Pinpoint the cell where the given text exists, returning its (X, Y) midpoint coordinate. 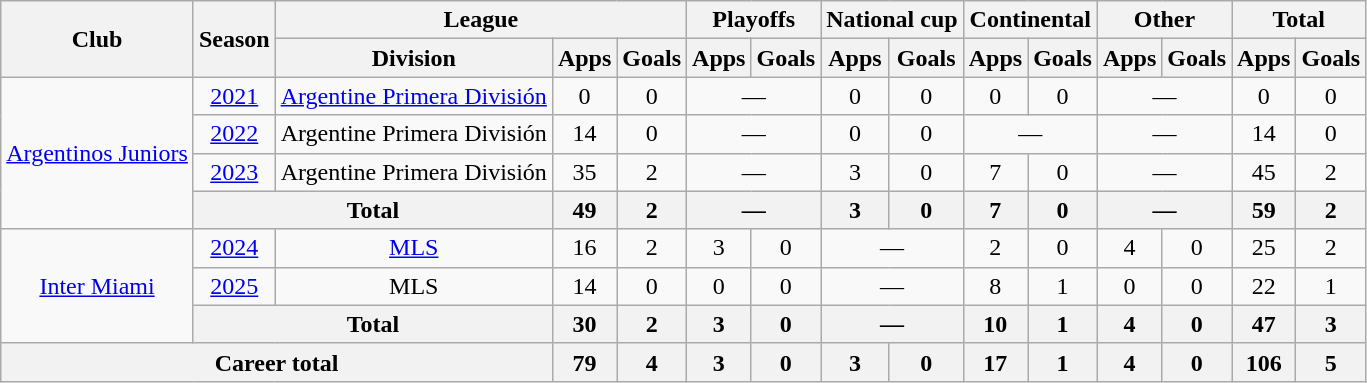
2025 (234, 286)
National cup (892, 20)
35 (584, 172)
2022 (234, 134)
Career total (277, 362)
10 (995, 324)
45 (1264, 172)
47 (1264, 324)
Playoffs (754, 20)
22 (1264, 286)
106 (1264, 362)
30 (584, 324)
2021 (234, 96)
16 (584, 248)
2024 (234, 248)
17 (995, 362)
59 (1264, 210)
5 (1331, 362)
49 (584, 210)
League (480, 20)
Argentinos Juniors (98, 153)
Season (234, 39)
Other (1164, 20)
Division (414, 58)
8 (995, 286)
Continental (1030, 20)
25 (1264, 248)
Inter Miami (98, 286)
2023 (234, 172)
79 (584, 362)
Club (98, 39)
